Determine the [x, y] coordinate at the center of the cell enclosing the given text.  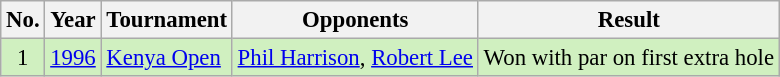
Opponents [355, 20]
1996 [73, 58]
Year [73, 20]
Phil Harrison, Robert Lee [355, 58]
1 [23, 58]
Won with par on first extra hole [628, 58]
Result [628, 20]
Tournament [166, 20]
Kenya Open [166, 58]
No. [23, 20]
